Search for the cell housing the specified text and yield its [X, Y] center coordinate. 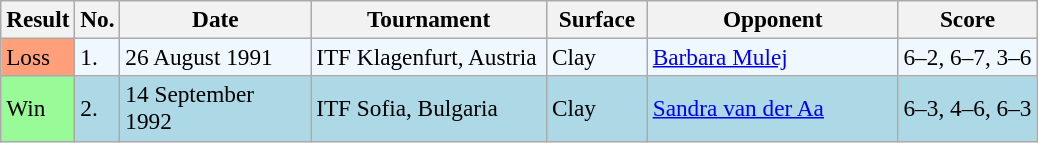
14 September 1992 [216, 108]
No. [98, 19]
Tournament [429, 19]
Surface [598, 19]
Loss [38, 57]
2. [98, 108]
Sandra van der Aa [772, 108]
26 August 1991 [216, 57]
Opponent [772, 19]
Win [38, 108]
Date [216, 19]
ITF Klagenfurt, Austria [429, 57]
ITF Sofia, Bulgaria [429, 108]
6–3, 4–6, 6–3 [968, 108]
Barbara Mulej [772, 57]
6–2, 6–7, 3–6 [968, 57]
Result [38, 19]
Score [968, 19]
1. [98, 57]
